Locate the cell with the specified text and output its (x, y) center coordinate. 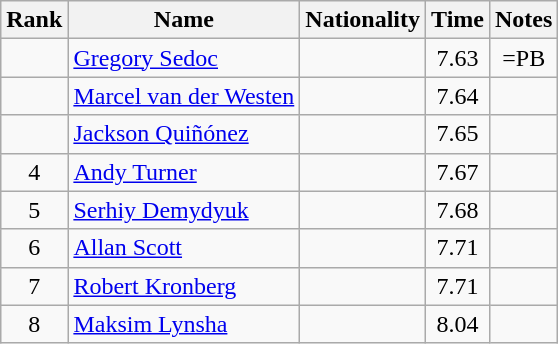
5 (34, 210)
7.65 (458, 134)
Nationality (363, 20)
Name (184, 20)
Time (458, 20)
7.68 (458, 210)
Serhiy Demydyuk (184, 210)
8.04 (458, 324)
7.64 (458, 96)
Jackson Quiñónez (184, 134)
Robert Kronberg (184, 286)
7.67 (458, 172)
=PB (523, 58)
7.63 (458, 58)
Allan Scott (184, 248)
7 (34, 286)
Marcel van der Westen (184, 96)
Maksim Lynsha (184, 324)
Andy Turner (184, 172)
Rank (34, 20)
6 (34, 248)
Gregory Sedoc (184, 58)
Notes (523, 20)
4 (34, 172)
8 (34, 324)
